Locate the cell with the specified text and output its [x, y] center coordinate. 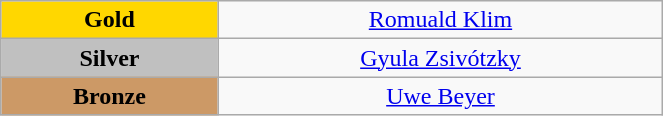
Romuald Klim [440, 20]
Uwe Beyer [440, 96]
Gold [110, 20]
Gyula Zsivótzky [440, 58]
Silver [110, 58]
Bronze [110, 96]
